Find where the given text appears and provide that cell's center as (X, Y) coordinate. 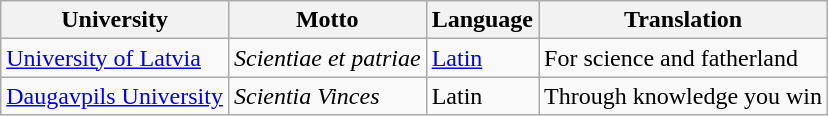
Scientia Vinces (327, 96)
University (115, 20)
Daugavpils University (115, 96)
Scientiae et patriae (327, 58)
Motto (327, 20)
Through knowledge you win (684, 96)
Translation (684, 20)
For science and fatherland (684, 58)
University of Latvia (115, 58)
Language (482, 20)
